Output the [x, y] coordinate of the center of the cell containing the given text.  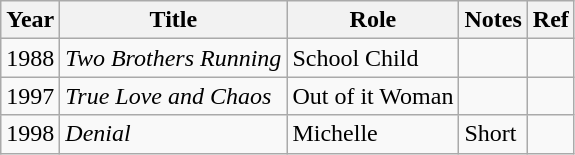
1998 [30, 134]
Michelle [373, 134]
Ref [550, 20]
Role [373, 20]
True Love and Chaos [174, 96]
Year [30, 20]
1997 [30, 96]
Two Brothers Running [174, 58]
Notes [493, 20]
Out of it Woman [373, 96]
Denial [174, 134]
1988 [30, 58]
School Child [373, 58]
Title [174, 20]
Short [493, 134]
